Pinpoint the cell where the given text exists, returning its [x, y] midpoint coordinate. 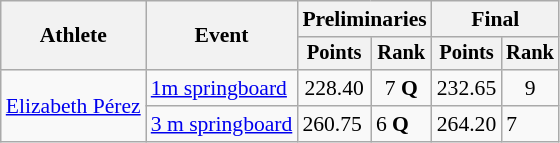
1m springboard [222, 88]
Event [222, 36]
3 m springboard [222, 124]
9 [530, 88]
Final [496, 19]
232.65 [466, 88]
6 Q [402, 124]
Elizabeth Pérez [74, 106]
228.40 [334, 88]
7 Q [402, 88]
264.20 [466, 124]
7 [530, 124]
Athlete [74, 36]
260.75 [334, 124]
Preliminaries [364, 19]
